Locate the cell with the specified text and output its [X, Y] center coordinate. 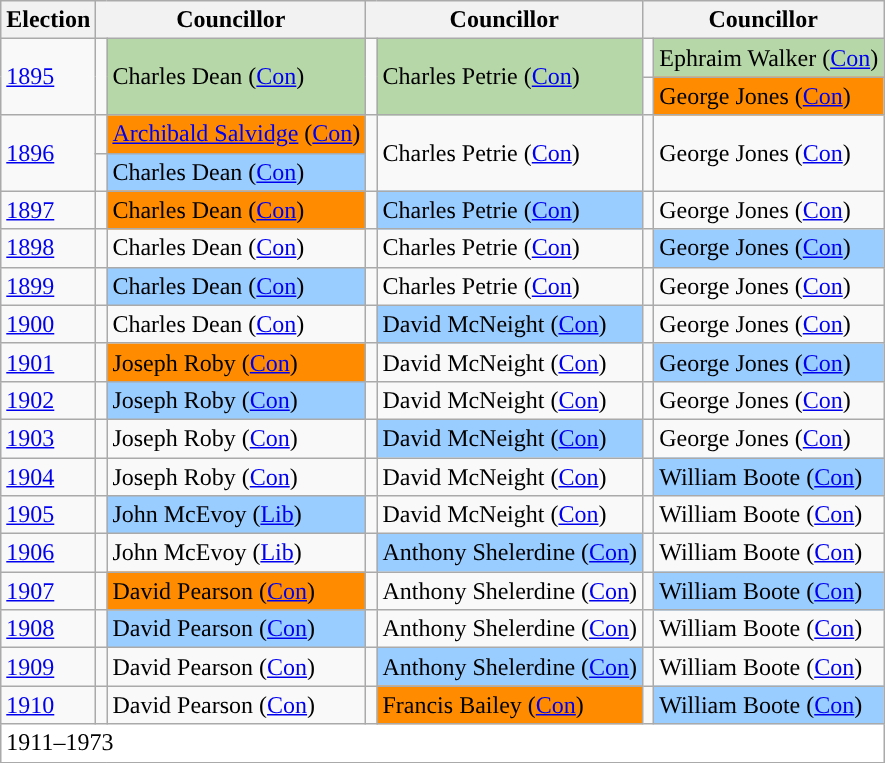
1902 [48, 400]
1908 [48, 629]
1904 [48, 477]
1910 [48, 705]
1896 [48, 153]
1895 [48, 77]
1900 [48, 324]
1899 [48, 286]
1903 [48, 438]
1905 [48, 515]
1898 [48, 248]
Francis Bailey (Con) [510, 705]
1911–1973 [442, 743]
1907 [48, 591]
Ephraim Walker (Con) [769, 58]
Archibald Salvidge (Con) [236, 134]
Election [48, 20]
1906 [48, 553]
1909 [48, 667]
1901 [48, 362]
1897 [48, 210]
